Find where the given text appears and provide that cell's center as (x, y) coordinate. 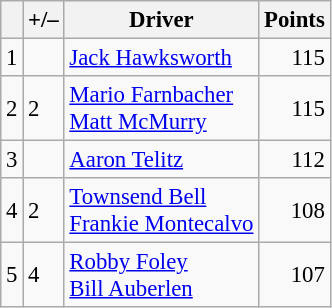
5 (12, 276)
Driver (162, 20)
Mario Farnbacher Matt McMurry (162, 108)
3 (12, 160)
Jack Hawksworth (162, 58)
Aaron Telitz (162, 160)
1 (12, 58)
108 (294, 210)
107 (294, 276)
+/– (44, 20)
112 (294, 160)
Points (294, 20)
Townsend Bell Frankie Montecalvo (162, 210)
Robby Foley Bill Auberlen (162, 276)
